Detect which cell encompasses the target text, then output its (X, Y) center coordinate. 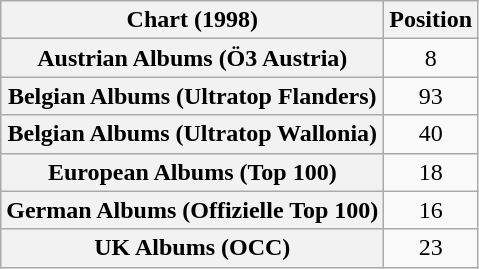
Chart (1998) (192, 20)
93 (431, 96)
Position (431, 20)
Belgian Albums (Ultratop Flanders) (192, 96)
European Albums (Top 100) (192, 172)
16 (431, 210)
Belgian Albums (Ultratop Wallonia) (192, 134)
23 (431, 248)
8 (431, 58)
German Albums (Offizielle Top 100) (192, 210)
40 (431, 134)
18 (431, 172)
Austrian Albums (Ö3 Austria) (192, 58)
UK Albums (OCC) (192, 248)
